Locate the cell with the specified text and output its [X, Y] center coordinate. 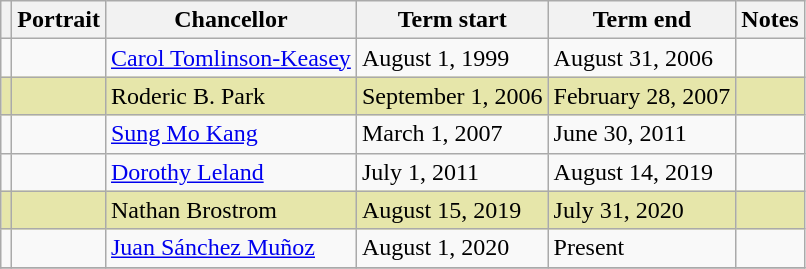
Juan Sánchez Muñoz [230, 248]
June 30, 2011 [642, 134]
August 1, 1999 [452, 58]
Carol Tomlinson-Keasey [230, 58]
August 14, 2019 [642, 172]
July 31, 2020 [642, 210]
August 1, 2020 [452, 248]
Term end [642, 20]
September 1, 2006 [452, 96]
Sung Mo Kang [230, 134]
August 15, 2019 [452, 210]
Nathan Brostrom [230, 210]
Term start [452, 20]
Roderic B. Park [230, 96]
July 1, 2011 [452, 172]
Dorothy Leland [230, 172]
February 28, 2007 [642, 96]
August 31, 2006 [642, 58]
March 1, 2007 [452, 134]
Portrait [59, 20]
Present [642, 248]
Notes [770, 20]
Chancellor [230, 20]
